Determine the (X, Y) coordinate at the center of the cell enclosing the given text.  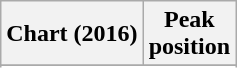
Chart (2016) (72, 34)
Peakposition (189, 34)
